Return the [X, Y] coordinate for the center point of the cell that contains the specified text.  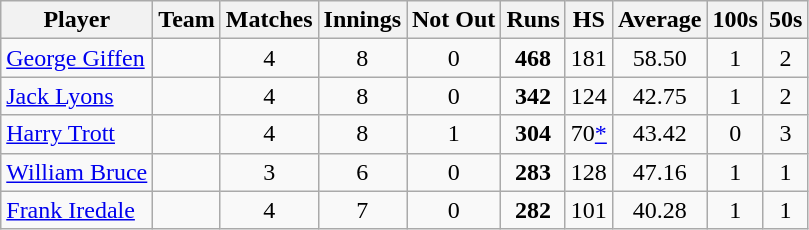
70* [588, 134]
Runs [533, 20]
Player [77, 20]
468 [533, 58]
304 [533, 134]
Matches [269, 20]
HS [588, 20]
6 [362, 172]
Team [187, 20]
283 [533, 172]
Innings [362, 20]
50s [785, 20]
Harry Trott [77, 134]
100s [735, 20]
Not Out [453, 20]
47.16 [660, 172]
342 [533, 96]
124 [588, 96]
Frank Iredale [77, 210]
101 [588, 210]
Jack Lyons [77, 96]
128 [588, 172]
George Giffen [77, 58]
282 [533, 210]
42.75 [660, 96]
58.50 [660, 58]
43.42 [660, 134]
William Bruce [77, 172]
40.28 [660, 210]
181 [588, 58]
7 [362, 210]
Average [660, 20]
